Scan for the cell matching the given text and deliver its [x, y] coordinate at center. 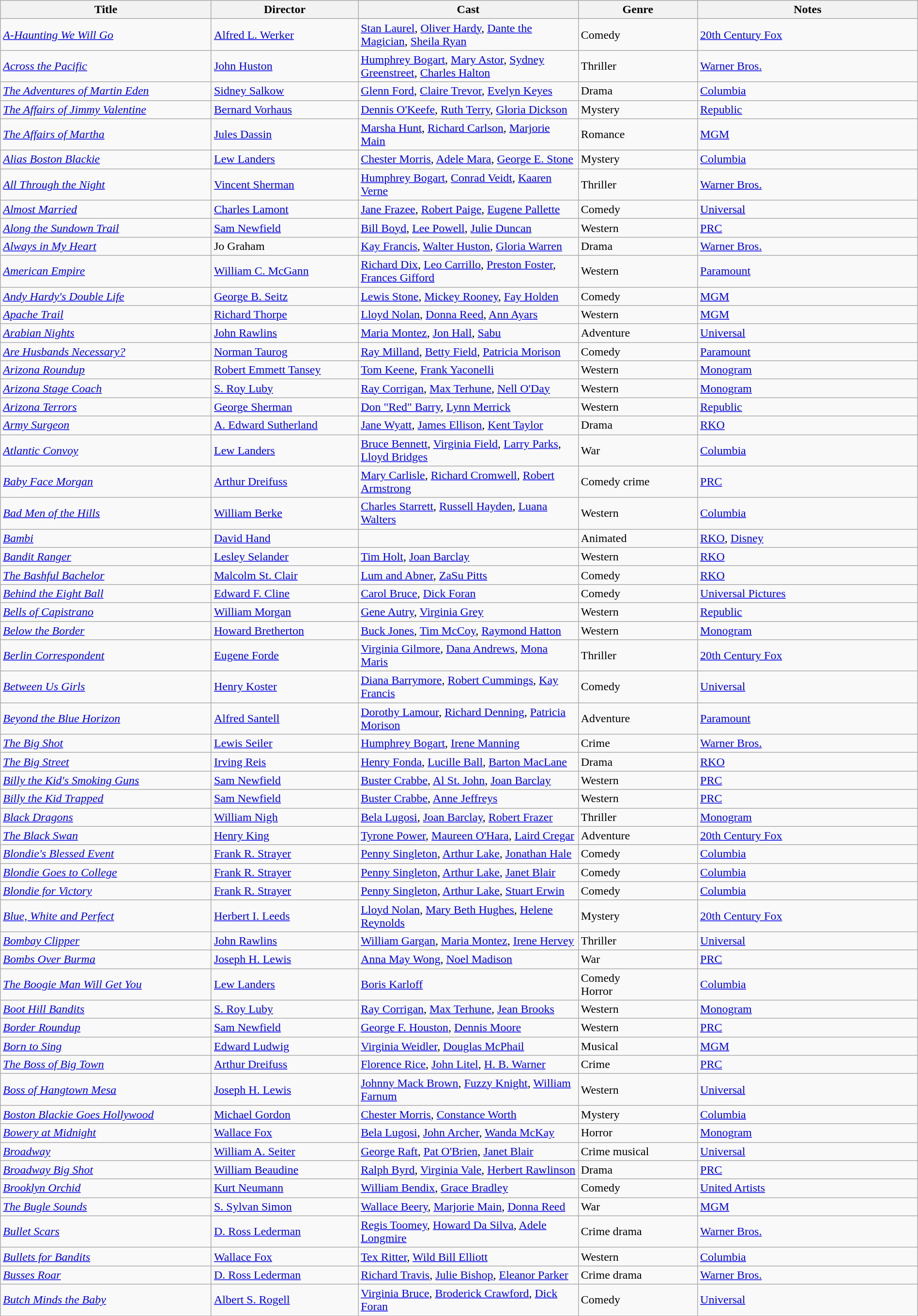
Arabian Nights [106, 333]
Universal Pictures [808, 593]
Atlantic Convoy [106, 450]
Dennis O'Keefe, Ruth Terry, Gloria Dickson [469, 109]
Edward Ludwig [285, 1046]
Musical [638, 1046]
Arizona Roundup [106, 370]
RKO, Disney [808, 538]
The Boogie Man Will Get You [106, 984]
Blondie's Blessed Event [106, 854]
Between Us Girls [106, 687]
Bad Men of the Hills [106, 513]
Buck Jones, Tim McCoy, Raymond Hatton [469, 630]
Bombay Clipper [106, 941]
The Affairs of Jimmy Valentine [106, 109]
William Berke [285, 513]
Lewis Stone, Mickey Rooney, Fay Holden [469, 296]
Bill Boyd, Lee Powell, Julie Duncan [469, 228]
Along the Sundown Trail [106, 228]
Buster Crabbe, Anne Jeffreys [469, 799]
Buster Crabbe, Al St. John, Joan Barclay [469, 780]
Arizona Stage Coach [106, 388]
John Huston [285, 66]
Charles Lamont [285, 209]
The Big Street [106, 762]
Bullet Scars [106, 1231]
Lesley Selander [285, 557]
Notes [808, 10]
Dorothy Lamour, Richard Denning, Patricia Morison [469, 719]
Boot Hill Bandits [106, 1009]
Sidney Salkow [285, 91]
Arizona Terrors [106, 407]
Humphrey Bogart, Irene Manning [469, 743]
Mary Carlisle, Richard Cromwell, Robert Armstrong [469, 481]
Vincent Sherman [285, 184]
The Bugle Sounds [106, 1207]
Jane Wyatt, James Ellison, Kent Taylor [469, 425]
Carol Bruce, Dick Foran [469, 593]
Richard Travis, Julie Bishop, Eleanor Parker [469, 1275]
George Raft, Pat O'Brien, Janet Blair [469, 1151]
Herbert I. Leeds [285, 915]
Regis Toomey, Howard Da Silva, Adele Longmire [469, 1231]
Jo Graham [285, 246]
Broadway Big Shot [106, 1170]
Romance [638, 135]
William Gargan, Maria Montez, Irene Hervey [469, 941]
Malcolm St. Clair [285, 575]
Bowery at Midnight [106, 1133]
A-Haunting We Will Go [106, 35]
Henry Koster [285, 687]
Below the Border [106, 630]
Horror [638, 1133]
Broadway [106, 1151]
William Beaudine [285, 1170]
Bela Lugosi, Joan Barclay, Robert Frazer [469, 817]
Virginia Weidler, Douglas McPhail [469, 1046]
Beyond the Blue Horizon [106, 719]
Tyrone Power, Maureen O'Hara, Laird Cregar [469, 836]
Alias Boston Blackie [106, 159]
Baby Face Morgan [106, 481]
Genre [638, 10]
Border Roundup [106, 1028]
Don "Red" Barry, Lynn Merrick [469, 407]
Jules Dassin [285, 135]
The Boss of Big Town [106, 1065]
Tom Keene, Frank Yaconelli [469, 370]
Diana Barrymore, Robert Cummings, Kay Francis [469, 687]
Lum and Abner, ZaSu Pitts [469, 575]
Kay Francis, Walter Huston, Gloria Warren [469, 246]
Crime musical [638, 1151]
Almost Married [106, 209]
Billy the Kid's Smoking Guns [106, 780]
Virginia Bruce, Broderick Crawford, Dick Foran [469, 1300]
Ralph Byrd, Virginia Vale, Herbert Rawlinson [469, 1170]
William Morgan [285, 612]
Alfred Santell [285, 719]
Virginia Gilmore, Dana Andrews, Mona Maris [469, 656]
Penny Singleton, Arthur Lake, Jonathan Hale [469, 854]
Andy Hardy's Double Life [106, 296]
Bernard Vorhaus [285, 109]
Richard Dix, Leo Carrillo, Preston Foster, Frances Gifford [469, 271]
Ray Corrigan, Max Terhune, Nell O'Day [469, 388]
Bela Lugosi, John Archer, Wanda McKay [469, 1133]
Irving Reis [285, 762]
All Through the Night [106, 184]
Army Surgeon [106, 425]
Bullets for Bandits [106, 1256]
William A. Seiter [285, 1151]
William C. McGann [285, 271]
Behind the Eight Ball [106, 593]
Boston Blackie Goes Hollywood [106, 1115]
Wallace Beery, Marjorie Main, Donna Reed [469, 1207]
United Artists [808, 1188]
Humphrey Bogart, Mary Astor, Sydney Greenstreet, Charles Halton [469, 66]
Title [106, 10]
A. Edward Sutherland [285, 425]
The Big Shot [106, 743]
Tex Ritter, Wild Bill Elliott [469, 1256]
George B. Seitz [285, 296]
Director [285, 10]
Are Husbands Necessary? [106, 352]
Edward F. Cline [285, 593]
Billy the Kid Trapped [106, 799]
Busses Roar [106, 1275]
Tim Holt, Joan Barclay [469, 557]
Lloyd Nolan, Donna Reed, Ann Ayars [469, 315]
Penny Singleton, Arthur Lake, Janet Blair [469, 872]
George Sherman [285, 407]
Blue, White and Perfect [106, 915]
Comedy crime [638, 481]
Cast [469, 10]
Bambi [106, 538]
Florence Rice, John Litel, H. B. Warner [469, 1065]
David Hand [285, 538]
Boss of Hangtown Mesa [106, 1090]
American Empire [106, 271]
William Bendix, Grace Bradley [469, 1188]
Anna May Wong, Noel Madison [469, 959]
Glenn Ford, Claire Trevor, Evelyn Keyes [469, 91]
Penny Singleton, Arthur Lake, Stuart Erwin [469, 891]
Stan Laurel, Oliver Hardy, Dante the Magician, Sheila Ryan [469, 35]
Marsha Hunt, Richard Carlson, Marjorie Main [469, 135]
The Bashful Bachelor [106, 575]
Richard Thorpe [285, 315]
Robert Emmett Tansey [285, 370]
Born to Sing [106, 1046]
George F. Houston, Dennis Moore [469, 1028]
Bandit Ranger [106, 557]
Alfred L. Werker [285, 35]
Humphrey Bogart, Conrad Veidt, Kaaren Verne [469, 184]
Bells of Capistrano [106, 612]
Chester Morris, Constance Worth [469, 1115]
Gene Autry, Virginia Grey [469, 612]
William Nigh [285, 817]
Blondie Goes to College [106, 872]
Apache Trail [106, 315]
Bombs Over Burma [106, 959]
Berlin Correspondent [106, 656]
Michael Gordon [285, 1115]
Blondie for Victory [106, 891]
Jane Frazee, Robert Paige, Eugene Pallette [469, 209]
Henry Fonda, Lucille Ball, Barton MacLane [469, 762]
Ray Milland, Betty Field, Patricia Morison [469, 352]
Butch Minds the Baby [106, 1300]
The Affairs of Martha [106, 135]
Maria Montez, Jon Hall, Sabu [469, 333]
Howard Bretherton [285, 630]
Boris Karloff [469, 984]
Norman Taurog [285, 352]
Always in My Heart [106, 246]
Lloyd Nolan, Mary Beth Hughes, Helene Reynolds [469, 915]
Ray Corrigan, Max Terhune, Jean Brooks [469, 1009]
Albert S. Rogell [285, 1300]
Kurt Neumann [285, 1188]
Eugene Forde [285, 656]
The Black Swan [106, 836]
Across the Pacific [106, 66]
Charles Starrett, Russell Hayden, Luana Walters [469, 513]
Black Dragons [106, 817]
Bruce Bennett, Virginia Field, Larry Parks, Lloyd Bridges [469, 450]
Chester Morris, Adele Mara, George E. Stone [469, 159]
Henry King [285, 836]
S. Sylvan Simon [285, 1207]
Brooklyn Orchid [106, 1188]
ComedyHorror [638, 984]
Animated [638, 538]
Lewis Seiler [285, 743]
The Adventures of Martin Eden [106, 91]
Johnny Mack Brown, Fuzzy Knight, William Farnum [469, 1090]
